Identify which cell holds the provided text, then report its (x, y) central coordinate. 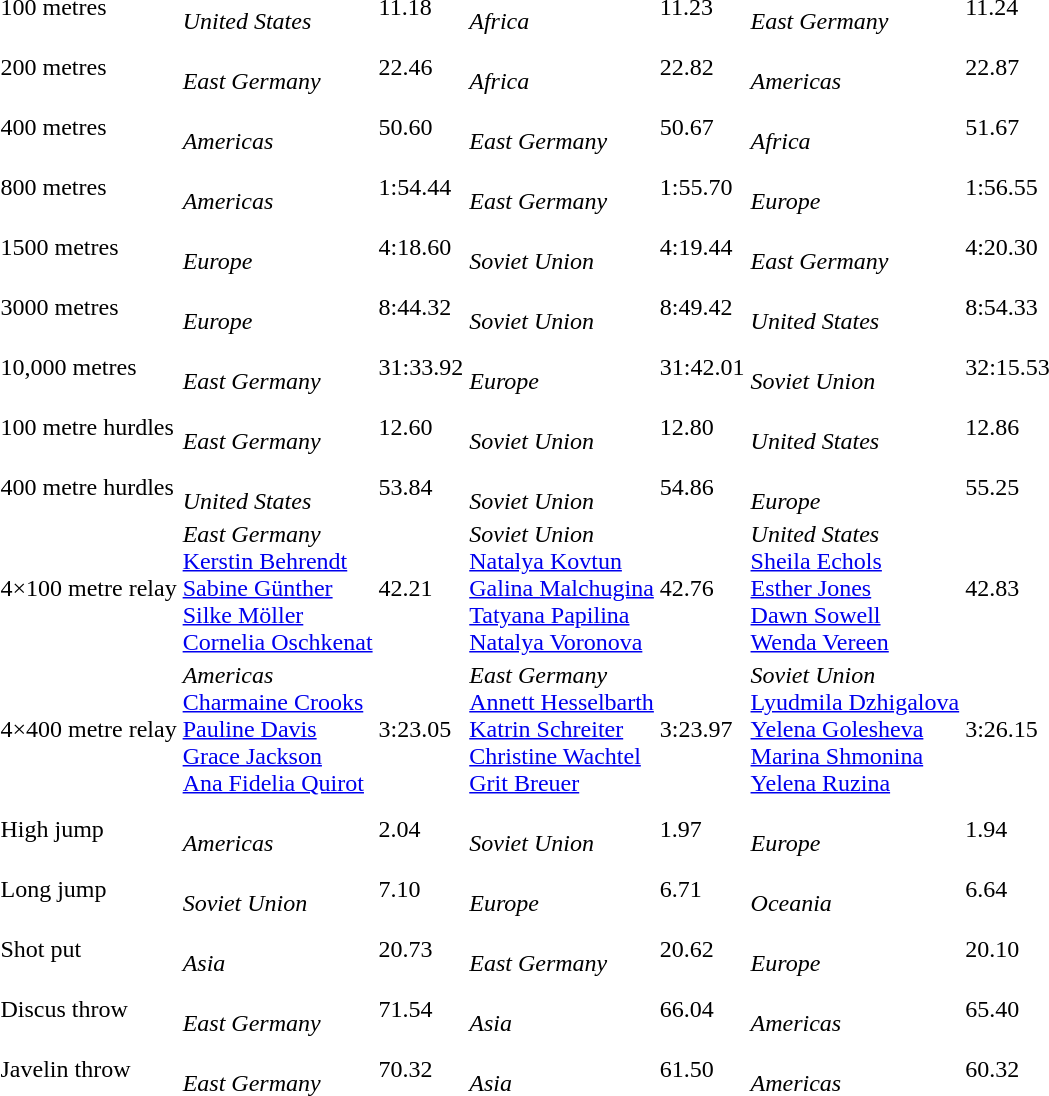
54.86 (702, 488)
50.60 (421, 128)
2.04 (421, 830)
United StatesSheila EcholsEsther JonesDawn SowellWenda Vereen (855, 588)
Oceania (855, 890)
East GermanyKerstin BehrendtSabine GüntherSilke MöllerCornelia Oschkenat (278, 588)
Soviet UnionLyudmila DzhigalovaYelena GoleshevaMarina ShmoninaYelena Ruzina (855, 729)
22.82 (702, 68)
3:23.05 (421, 729)
31:33.92 (421, 368)
66.04 (702, 1010)
8:49.42 (702, 308)
71.54 (421, 1010)
6.71 (702, 890)
3:23.97 (702, 729)
31:42.01 (702, 368)
1:54.44 (421, 188)
53.84 (421, 488)
1.97 (702, 830)
22.46 (421, 68)
4:18.60 (421, 248)
4:19.44 (702, 248)
20.62 (702, 950)
42.76 (702, 588)
12.60 (421, 428)
East GermanyAnnett HesselbarthKatrin SchreiterChristine WachtelGrit Breuer (562, 729)
1:55.70 (702, 188)
Soviet UnionNatalya KovtunGalina MalchuginaTatyana PapilinaNatalya Voronova (562, 588)
AmericasCharmaine CrooksPauline DavisGrace JacksonAna Fidelia Quirot (278, 729)
42.21 (421, 588)
12.80 (702, 428)
7.10 (421, 890)
8:44.32 (421, 308)
50.67 (702, 128)
20.73 (421, 950)
